Find where the given text appears and provide that cell's center as [x, y] coordinate. 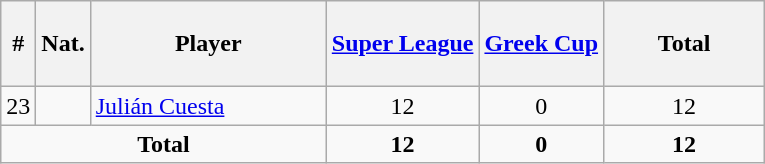
# [18, 44]
23 [18, 106]
Player [208, 44]
Julián Cuesta [208, 106]
Greek Cup [542, 44]
Nat. [63, 44]
Super League [402, 44]
